Return [X, Y] of the center of cell containing provided text 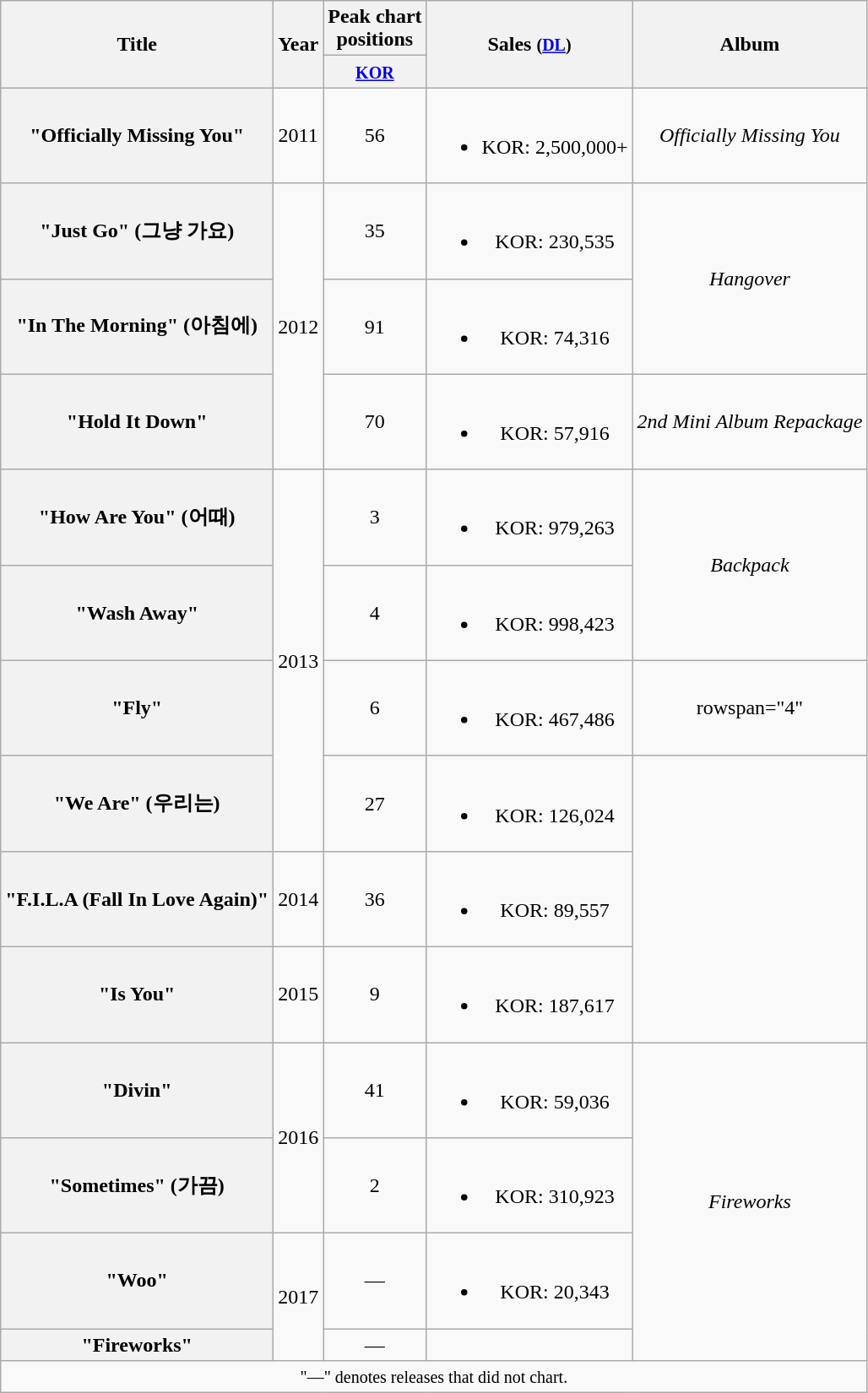
2011 [299, 135]
56 [375, 135]
Peak chart positions [375, 29]
KOR: 89,557 [529, 898]
KOR: 57,916 [529, 422]
KOR: 126,024 [529, 804]
Year [299, 44]
2 [375, 1185]
"—" denotes releases that did not chart. [434, 1377]
9 [375, 995]
2012 [299, 326]
"We Are" (우리는) [137, 804]
KOR: 467,486 [529, 707]
KOR: 979,263 [529, 517]
"In The Morning" (아침에) [137, 326]
"Officially Missing You" [137, 135]
"Just Go" (그냥 가요) [137, 231]
KOR [375, 72]
Sales (DL) [529, 44]
Hangover [750, 279]
2nd Mini Album Repackage [750, 422]
Album [750, 44]
27 [375, 804]
"Sometimes" (가끔) [137, 1185]
35 [375, 231]
70 [375, 422]
"Woo" [137, 1282]
KOR: 230,535 [529, 231]
36 [375, 898]
"Hold It Down" [137, 422]
KOR: 187,617 [529, 995]
"Is You" [137, 995]
rowspan="4" [750, 707]
6 [375, 707]
"Wash Away" [137, 613]
"Fireworks" [137, 1345]
2017 [299, 1297]
41 [375, 1089]
91 [375, 326]
"How Are You" (어때) [137, 517]
2016 [299, 1137]
"F.I.L.A (Fall In Love Again)" [137, 898]
3 [375, 517]
KOR: 59,036 [529, 1089]
2014 [299, 898]
Title [137, 44]
KOR: 310,923 [529, 1185]
KOR: 74,316 [529, 326]
2013 [299, 660]
KOR: 2,500,000+ [529, 135]
"Divin" [137, 1089]
"Fly" [137, 707]
Backpack [750, 565]
4 [375, 613]
Officially Missing You [750, 135]
2015 [299, 995]
KOR: 20,343 [529, 1282]
Fireworks [750, 1201]
KOR: 998,423 [529, 613]
